Identify which cell holds the provided text, then report its (x, y) central coordinate. 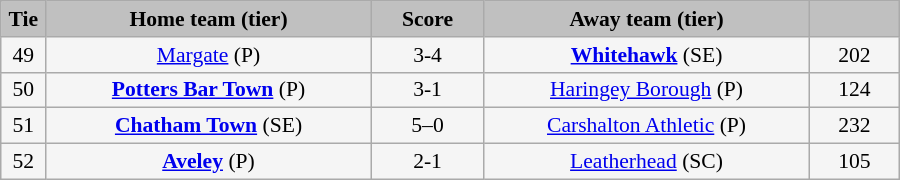
52 (24, 162)
Score (427, 19)
124 (854, 90)
Potters Bar Town (P) (209, 90)
3-4 (427, 55)
3-1 (427, 90)
Away team (tier) (647, 19)
Margate (P) (209, 55)
2-1 (427, 162)
50 (24, 90)
Carshalton Athletic (P) (647, 126)
49 (24, 55)
105 (854, 162)
Haringey Borough (P) (647, 90)
51 (24, 126)
Chatham Town (SE) (209, 126)
Leatherhead (SC) (647, 162)
232 (854, 126)
Home team (tier) (209, 19)
Tie (24, 19)
202 (854, 55)
Aveley (P) (209, 162)
5–0 (427, 126)
Whitehawk (SE) (647, 55)
